From the cell containing the given text, extract its center point as (X, Y) coordinate. 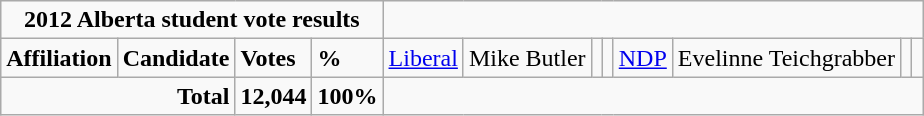
Evelinne Teichgrabber (786, 58)
100% (348, 96)
Candidate (176, 58)
Total (118, 96)
2012 Alberta student vote results (192, 20)
12,044 (274, 96)
Affiliation (59, 58)
NDP (642, 58)
Liberal (423, 58)
Mike Butler (527, 58)
% (348, 58)
Votes (274, 58)
